From the cell containing the given text, extract its center point as [X, Y] coordinate. 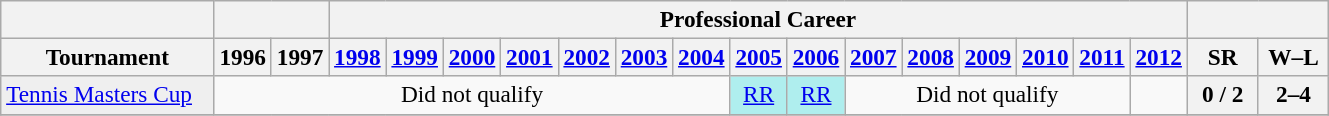
2012 [1158, 57]
2004 [702, 57]
2009 [988, 57]
2002 [586, 57]
2001 [530, 57]
1997 [300, 57]
2011 [1102, 57]
SR [1222, 57]
1998 [358, 57]
2005 [758, 57]
Tennis Masters Cup [108, 95]
Tournament [108, 57]
W–L [1294, 57]
2–4 [1294, 95]
2006 [816, 57]
2010 [1046, 57]
2000 [472, 57]
Professional Career [758, 19]
1996 [242, 57]
2007 [874, 57]
2008 [930, 57]
2003 [644, 57]
1999 [414, 57]
0 / 2 [1222, 95]
